Detect which cell encompasses the target text, then output its [x, y] center coordinate. 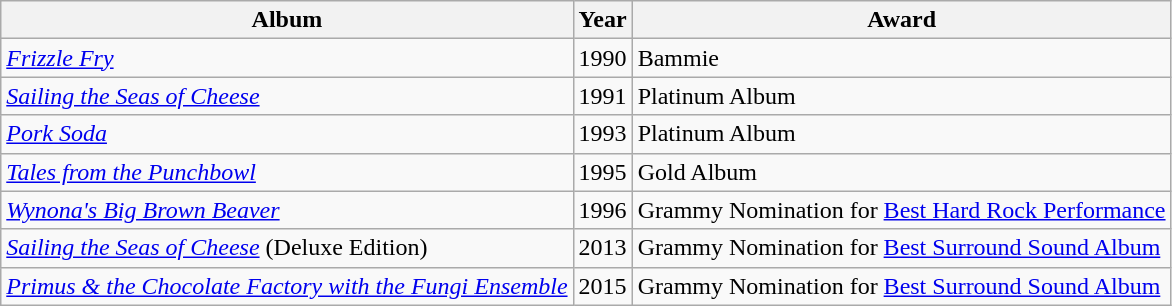
Primus & the Chocolate Factory with the Fungi Ensemble [287, 286]
Pork Soda [287, 134]
1993 [602, 134]
1995 [602, 172]
Sailing the Seas of Cheese [287, 96]
Album [287, 20]
Year [602, 20]
Tales from the Punchbowl [287, 172]
Sailing the Seas of Cheese (Deluxe Edition) [287, 248]
1991 [602, 96]
Frizzle Fry [287, 58]
1996 [602, 210]
2013 [602, 248]
Wynona's Big Brown Beaver [287, 210]
Award [902, 20]
Bammie [902, 58]
Grammy Nomination for Best Hard Rock Performance [902, 210]
Gold Album [902, 172]
2015 [602, 286]
1990 [602, 58]
